Detect which cell encompasses the target text, then output its (X, Y) center coordinate. 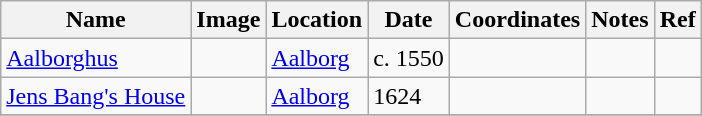
Coordinates (517, 20)
Date (409, 20)
Name (96, 20)
c. 1550 (409, 58)
Jens Bang's House (96, 96)
Ref (678, 20)
Location (317, 20)
Notes (620, 20)
1624 (409, 96)
Image (228, 20)
Aalborghus (96, 58)
